Detect which cell encompasses the target text, then output its [X, Y] center coordinate. 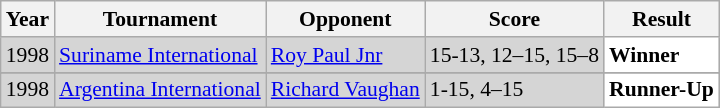
Winner [662, 55]
1-15, 4–15 [514, 90]
Roy Paul Jnr [346, 55]
Result [662, 19]
Suriname International [160, 55]
Runner-Up [662, 90]
Richard Vaughan [346, 90]
Tournament [160, 19]
Score [514, 19]
15-13, 12–15, 15–8 [514, 55]
Argentina International [160, 90]
Opponent [346, 19]
Year [28, 19]
